Pinpoint the cell where the given text exists, returning its (X, Y) midpoint coordinate. 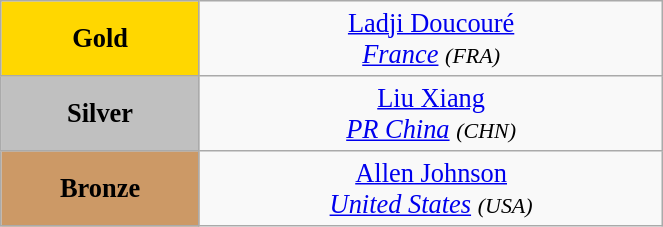
Bronze (100, 188)
Ladji DoucouréFrance (FRA) (430, 38)
Gold (100, 38)
Allen JohnsonUnited States (USA) (430, 188)
Liu XiangPR China (CHN) (430, 112)
Silver (100, 112)
